Extract the (x, y) coordinate from the center of the cell holding the provided text.  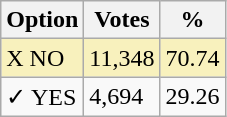
11,348 (122, 58)
Option (42, 20)
70.74 (192, 58)
X NO (42, 58)
29.26 (192, 97)
✓ YES (42, 97)
4,694 (122, 97)
Votes (122, 20)
% (192, 20)
